For the text-containing cell, return its midpoint in (X, Y) coordinate format. 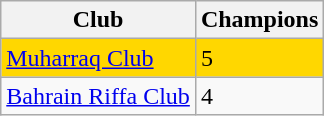
Muharraq Club (98, 58)
4 (259, 96)
Champions (259, 20)
5 (259, 58)
Bahrain Riffa Club (98, 96)
Club (98, 20)
